Search for the cell housing the specified text and yield its [x, y] center coordinate. 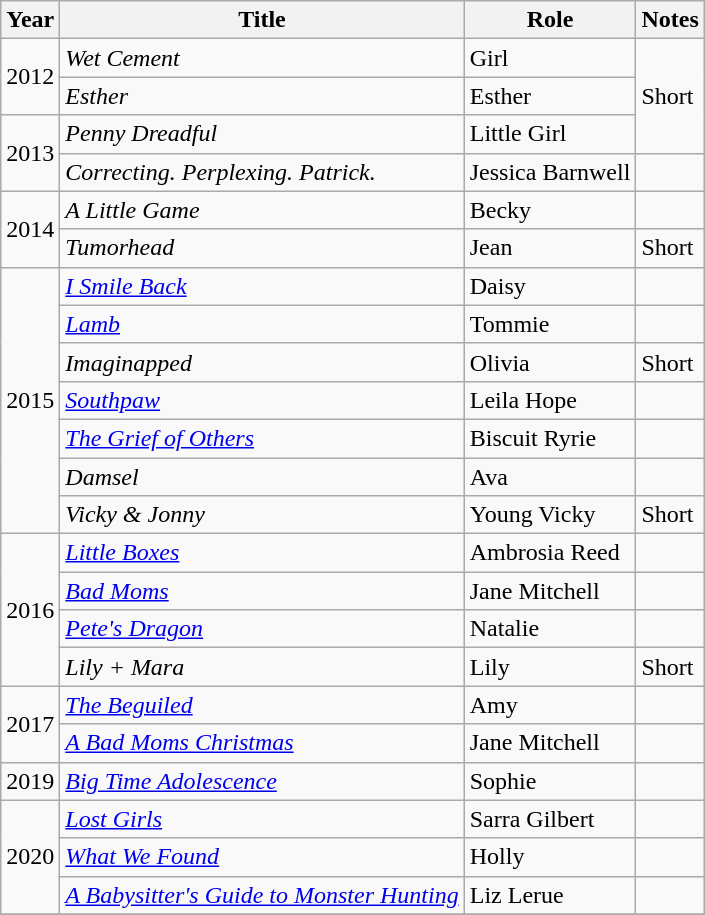
Biscuit Ryrie [550, 438]
2013 [30, 153]
2020 [30, 857]
Girl [550, 58]
2019 [30, 781]
Leila Hope [550, 400]
Notes [670, 20]
Daisy [550, 286]
Wet Cement [262, 58]
The Grief of Others [262, 438]
Jessica Barnwell [550, 172]
Southpaw [262, 400]
Bad Moms [262, 591]
Lamb [262, 324]
Big Time Adolescence [262, 781]
Correcting. Perplexing. Patrick. [262, 172]
A Bad Moms Christmas [262, 743]
Young Vicky [550, 515]
Role [550, 20]
Liz Lerue [550, 895]
Ambrosia Reed [550, 553]
Vicky & Jonny [262, 515]
Olivia [550, 362]
Jean [550, 248]
Imaginapped [262, 362]
Natalie [550, 629]
I Smile Back [262, 286]
Lost Girls [262, 819]
Holly [550, 857]
A Little Game [262, 210]
Lily + Mara [262, 667]
2012 [30, 77]
2014 [30, 229]
Sarra Gilbert [550, 819]
What We Found [262, 857]
Year [30, 20]
2017 [30, 724]
Becky [550, 210]
Tumorhead [262, 248]
Title [262, 20]
Little Boxes [262, 553]
Penny Dreadful [262, 134]
Ava [550, 477]
Pete's Dragon [262, 629]
Amy [550, 705]
The Beguiled [262, 705]
Sophie [550, 781]
Damsel [262, 477]
Tommie [550, 324]
Lily [550, 667]
2015 [30, 400]
Little Girl [550, 134]
A Babysitter's Guide to Monster Hunting [262, 895]
2016 [30, 610]
